Find where the given text appears and provide that cell's center as (x, y) coordinate. 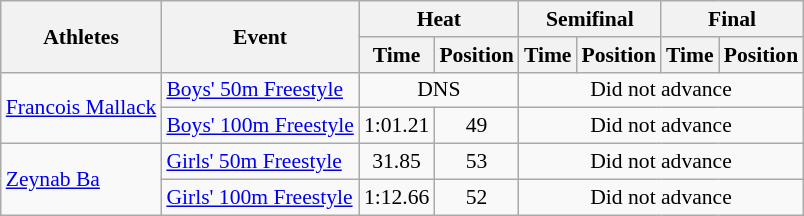
Boys' 50m Freestyle (260, 90)
Final (732, 19)
Zeynab Ba (82, 180)
DNS (439, 90)
53 (476, 162)
1:12.66 (396, 197)
Boys' 100m Freestyle (260, 126)
Girls' 50m Freestyle (260, 162)
Francois Mallack (82, 108)
49 (476, 126)
31.85 (396, 162)
Girls' 100m Freestyle (260, 197)
Heat (439, 19)
Semifinal (590, 19)
Athletes (82, 36)
52 (476, 197)
1:01.21 (396, 126)
Event (260, 36)
